Output the (x, y) coordinate of the center of the cell containing the given text.  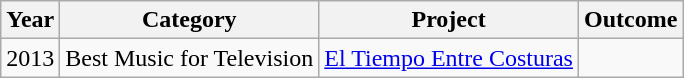
Year (30, 20)
2013 (30, 58)
Project (449, 20)
El Tiempo Entre Costuras (449, 58)
Best Music for Television (190, 58)
Outcome (630, 20)
Category (190, 20)
